Search for the cell housing the specified text and yield its [X, Y] center coordinate. 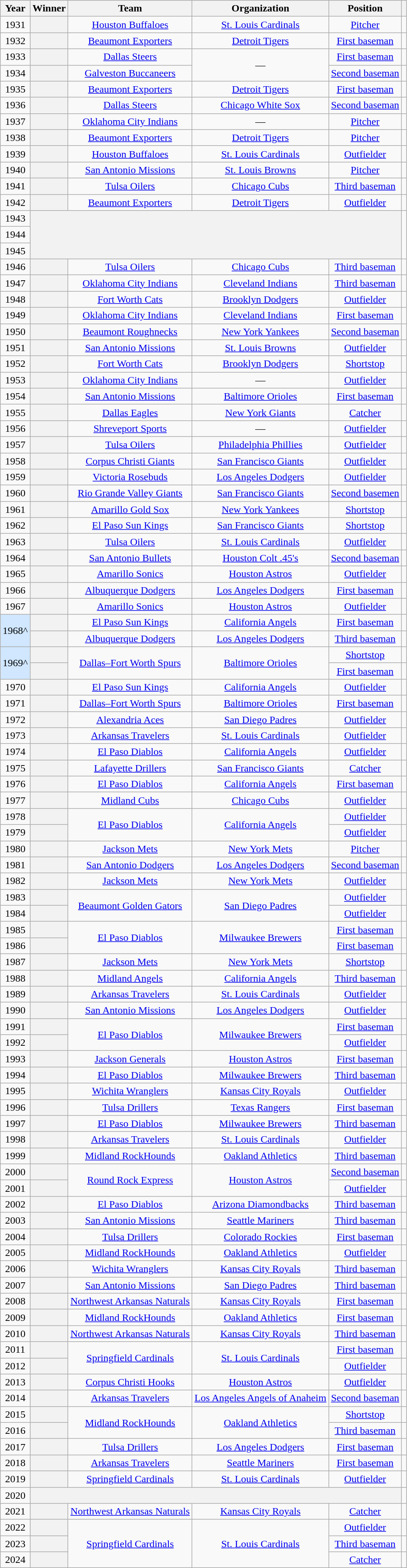
2013 [15, 1382]
Galveston Buccaneers [130, 73]
1990 [15, 1011]
1981 [15, 865]
1951 [15, 348]
1976 [15, 784]
1938 [15, 138]
1945 [15, 251]
Shreveport Sports [130, 428]
1989 [15, 994]
Organization [261, 8]
1985 [15, 929]
2003 [15, 1220]
1934 [15, 73]
Midland Angels [130, 978]
1984 [15, 913]
1948 [15, 299]
Team [130, 8]
1955 [15, 412]
2001 [15, 1188]
1979 [15, 833]
2023 [15, 1544]
1943 [15, 219]
2022 [15, 1528]
1956 [15, 428]
Corpus Christi Hooks [130, 1382]
2005 [15, 1253]
Beaumont Golden Gators [130, 905]
2015 [15, 1414]
1978 [15, 816]
Chicago White Sox [261, 105]
1975 [15, 768]
Corpus Christi Giants [130, 461]
1958 [15, 461]
1999 [15, 1156]
2018 [15, 1463]
1998 [15, 1140]
2000 [15, 1172]
1931 [15, 25]
Texas Rangers [261, 1107]
1962 [15, 526]
1972 [15, 720]
2007 [15, 1285]
New York Giants [261, 412]
Midland Cubs [130, 800]
1977 [15, 800]
1982 [15, 881]
1988 [15, 978]
2019 [15, 1479]
1946 [15, 267]
1963 [15, 542]
1987 [15, 962]
1939 [15, 154]
1974 [15, 752]
1967 [15, 606]
2017 [15, 1447]
San Antonio Dodgers [130, 865]
1995 [15, 1091]
2021 [15, 1512]
1941 [15, 186]
1966 [15, 590]
Round Rock Express [130, 1180]
Victoria Rosebuds [130, 477]
Arizona Diamondbacks [261, 1204]
1996 [15, 1107]
1965 [15, 574]
1983 [15, 897]
Amarillo Gold Sox [130, 510]
2020 [15, 1495]
2010 [15, 1334]
1932 [15, 41]
1944 [15, 235]
1937 [15, 121]
2016 [15, 1430]
1960 [15, 493]
1973 [15, 736]
1991 [15, 1027]
1947 [15, 283]
Lafayette Drillers [130, 768]
1936 [15, 105]
2006 [15, 1269]
2008 [15, 1301]
1969^ [15, 663]
Winner [49, 8]
1997 [15, 1123]
2009 [15, 1317]
Philadelphia Phillies [261, 445]
1942 [15, 203]
1970 [15, 687]
2014 [15, 1398]
1980 [15, 849]
1968^ [15, 631]
Colorado Rockies [261, 1237]
1935 [15, 89]
1992 [15, 1043]
Alexandria Aces [130, 720]
1993 [15, 1059]
1964 [15, 558]
Rio Grande Valley Giants [130, 493]
Los Angeles Angels of Anaheim [261, 1398]
San Antonio Bullets [130, 558]
Year [15, 8]
1971 [15, 703]
1957 [15, 445]
2024 [15, 1560]
1953 [15, 380]
Dallas Eagles [130, 412]
1949 [15, 315]
2011 [15, 1350]
1950 [15, 332]
Houston Colt .45's [261, 558]
1959 [15, 477]
1952 [15, 364]
1994 [15, 1075]
2012 [15, 1366]
2004 [15, 1237]
Beaumont Roughnecks [130, 332]
1933 [15, 57]
2002 [15, 1204]
1940 [15, 170]
1954 [15, 396]
1961 [15, 510]
1986 [15, 946]
Position [365, 8]
Second basemen [365, 493]
Jackson Generals [130, 1059]
